Detect which cell encompasses the target text, then output its [X, Y] center coordinate. 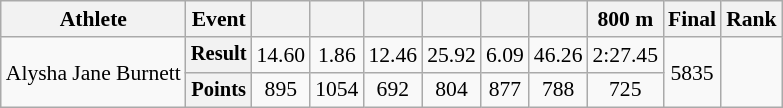
Rank [752, 19]
725 [626, 90]
5835 [692, 72]
Event [219, 19]
804 [452, 90]
14.60 [280, 55]
Athlete [94, 19]
1054 [336, 90]
12.46 [392, 55]
25.92 [452, 55]
895 [280, 90]
877 [505, 90]
Alysha Jane Burnett [94, 72]
1.86 [336, 55]
800 m [626, 19]
46.26 [558, 55]
Result [219, 55]
6.09 [505, 55]
788 [558, 90]
Final [692, 19]
Points [219, 90]
2:27.45 [626, 55]
692 [392, 90]
